Pinpoint the cell where the given text exists, returning its [x, y] midpoint coordinate. 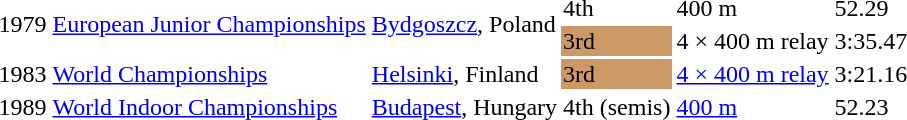
World Championships [209, 74]
Helsinki, Finland [464, 74]
